Scan for the cell matching the given text and deliver its [X, Y] coordinate at center. 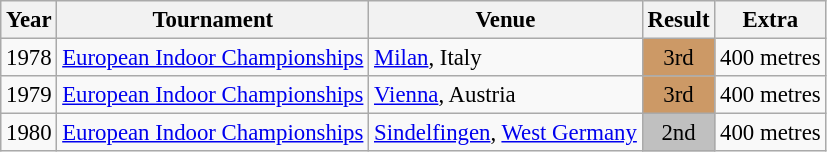
1980 [29, 133]
2nd [678, 133]
Sindelfingen, West Germany [506, 133]
Vienna, Austria [506, 95]
Year [29, 20]
1979 [29, 95]
Extra [770, 20]
Result [678, 20]
Venue [506, 20]
Milan, Italy [506, 58]
1978 [29, 58]
Tournament [213, 20]
